Extract the [x, y] coordinate from the center of the cell holding the provided text.  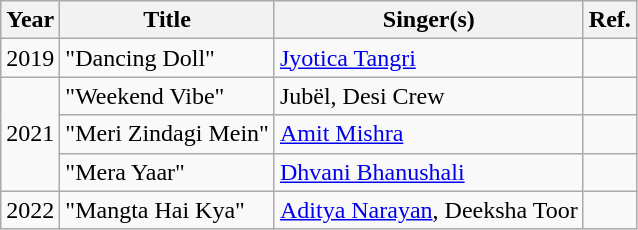
"Mera Yaar" [168, 172]
Aditya Narayan, Deeksha Toor [428, 210]
Title [168, 20]
2021 [30, 134]
"Weekend Vibe" [168, 96]
Dhvani Bhanushali [428, 172]
Singer(s) [428, 20]
Jubël, Desi Crew [428, 96]
"Meri Zindagi Mein" [168, 134]
"Dancing Doll" [168, 58]
Ref. [610, 20]
Amit Mishra [428, 134]
"Mangta Hai Kya" [168, 210]
Jyotica Tangri [428, 58]
2022 [30, 210]
2019 [30, 58]
Year [30, 20]
